Find where the given text appears and provide that cell's center as (x, y) coordinate. 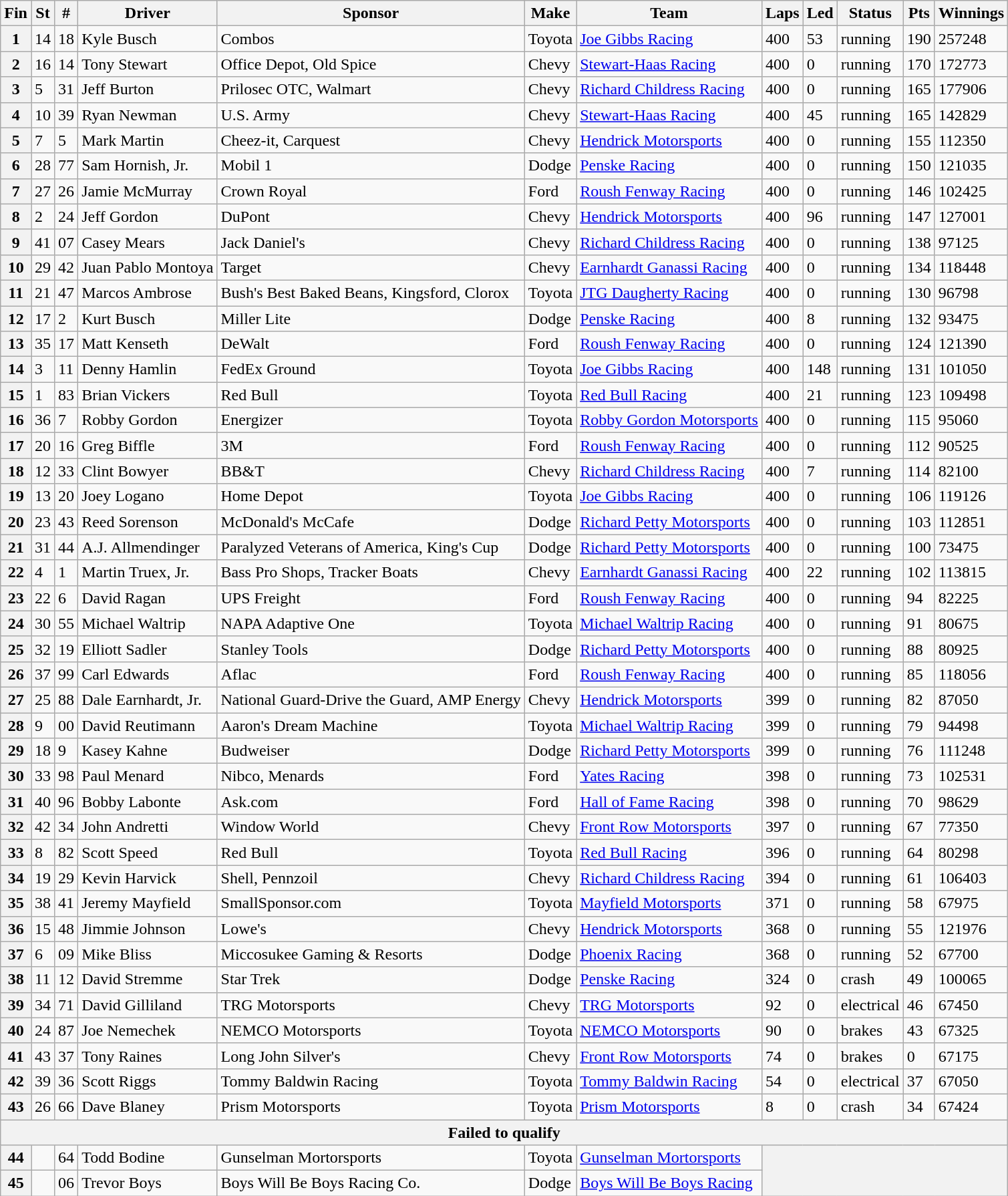
SmallSponsor.com (371, 903)
Clint Bowyer (148, 471)
06 (67, 1183)
96798 (971, 293)
52 (919, 954)
David Gilliland (148, 1005)
138 (919, 242)
Boys Will Be Boys Racing Co. (371, 1183)
66 (67, 1106)
80675 (971, 623)
Ask.com (371, 802)
394 (782, 878)
Combos (371, 39)
BB&T (371, 471)
118056 (971, 674)
67700 (971, 954)
98629 (971, 802)
St (43, 13)
70 (919, 802)
95060 (971, 420)
121976 (971, 929)
Pts (919, 13)
147 (919, 216)
80925 (971, 649)
Paralyzed Veterans of America, King's Cup (371, 547)
67450 (971, 1005)
146 (919, 191)
Bobby Labonte (148, 802)
Crown Royal (371, 191)
76 (919, 751)
Casey Mears (148, 242)
Led (820, 13)
90 (782, 1030)
Todd Bodine (148, 1158)
Status (870, 13)
Budweiser (371, 751)
A.J. Allmendinger (148, 547)
Kyle Busch (148, 39)
Ryan Newman (148, 115)
155 (919, 140)
112 (919, 446)
100065 (971, 980)
99 (67, 674)
Target (371, 267)
Reed Sorenson (148, 522)
67975 (971, 903)
371 (782, 903)
09 (67, 954)
Denny Hamlin (148, 369)
324 (782, 980)
Make (550, 13)
McDonald's McCafe (371, 522)
Greg Biffle (148, 446)
Hall of Fame Racing (669, 802)
73 (919, 776)
190 (919, 39)
127001 (971, 216)
Mobil 1 (371, 166)
Jeff Burton (148, 90)
Stanley Tools (371, 649)
124 (919, 344)
Jeremy Mayfield (148, 903)
Kasey Kahne (148, 751)
67325 (971, 1030)
121390 (971, 344)
Scott Speed (148, 853)
Sam Hornish, Jr. (148, 166)
48 (67, 929)
106403 (971, 878)
Office Depot, Old Spice (371, 64)
Dave Blaney (148, 1106)
87050 (971, 700)
Aaron's Dream Machine (371, 725)
49 (919, 980)
Brian Vickers (148, 395)
112851 (971, 522)
Bass Pro Shops, Tracker Boats (371, 573)
82100 (971, 471)
134 (919, 267)
Nibco, Menards (371, 776)
77350 (971, 827)
79 (919, 725)
92 (782, 1005)
Phoenix Racing (669, 954)
Fin (16, 13)
47 (67, 293)
Marcos Ambrose (148, 293)
Elliott Sadler (148, 649)
Martin Truex, Jr. (148, 573)
Carl Edwards (148, 674)
177906 (971, 90)
257248 (971, 39)
Jack Daniel's (371, 242)
87 (67, 1030)
Sponsor (371, 13)
85 (919, 674)
131 (919, 369)
Yates Racing (669, 776)
Boys Will Be Boys Racing (669, 1183)
Dale Earnhardt, Jr. (148, 700)
90525 (971, 446)
DuPont (371, 216)
97125 (971, 242)
FedEx Ground (371, 369)
142829 (971, 115)
Mark Martin (148, 140)
103 (919, 522)
Aflac (371, 674)
113815 (971, 573)
Miller Lite (371, 319)
74 (782, 1056)
NAPA Adaptive One (371, 623)
67050 (971, 1081)
397 (782, 827)
119126 (971, 496)
David Ragan (148, 598)
00 (67, 725)
Window World (371, 827)
Michael Waltrip (148, 623)
John Andretti (148, 827)
53 (820, 39)
Energizer (371, 420)
148 (820, 369)
82225 (971, 598)
Lowe's (371, 929)
94 (919, 598)
David Stremme (148, 980)
115 (919, 420)
109498 (971, 395)
94498 (971, 725)
DeWalt (371, 344)
46 (919, 1005)
Miccosukee Gaming & Resorts (371, 954)
Tony Raines (148, 1056)
114 (919, 471)
Mike Bliss (148, 954)
Winnings (971, 13)
Tony Stewart (148, 64)
Paul Menard (148, 776)
Robby Gordon Motorsports (669, 420)
150 (919, 166)
132 (919, 319)
Kevin Harvick (148, 878)
58 (919, 903)
07 (67, 242)
Prilosec OTC, Walmart (371, 90)
71 (67, 1005)
Driver (148, 13)
Star Trek (371, 980)
3M (371, 446)
112350 (971, 140)
# (67, 13)
121035 (971, 166)
98 (67, 776)
Jimmie Johnson (148, 929)
Home Depot (371, 496)
102531 (971, 776)
Bush's Best Baked Beans, Kingsford, Clorox (371, 293)
UPS Freight (371, 598)
Laps (782, 13)
Jeff Gordon (148, 216)
Trevor Boys (148, 1183)
Shell, Pennzoil (371, 878)
Joe Nemechek (148, 1030)
67 (919, 827)
Matt Kenseth (148, 344)
Joey Logano (148, 496)
83 (67, 395)
102425 (971, 191)
Failed to qualify (504, 1133)
National Guard-Drive the Guard, AMP Energy (371, 700)
396 (782, 853)
170 (919, 64)
102 (919, 573)
Scott Riggs (148, 1081)
77 (67, 166)
123 (919, 395)
80298 (971, 853)
JTG Daugherty Racing (669, 293)
Jamie McMurray (148, 191)
91 (919, 623)
54 (782, 1081)
67424 (971, 1106)
130 (919, 293)
Kurt Busch (148, 319)
Mayfield Motorsports (669, 903)
David Reutimann (148, 725)
118448 (971, 267)
67175 (971, 1056)
U.S. Army (371, 115)
61 (919, 878)
106 (919, 496)
101050 (971, 369)
172773 (971, 64)
73475 (971, 547)
93475 (971, 319)
Robby Gordon (148, 420)
100 (919, 547)
Team (669, 13)
Juan Pablo Montoya (148, 267)
Cheez-it, Carquest (371, 140)
111248 (971, 751)
Long John Silver's (371, 1056)
